Capture the cell that displays the provided text and extract its [X, Y] central coordinate. 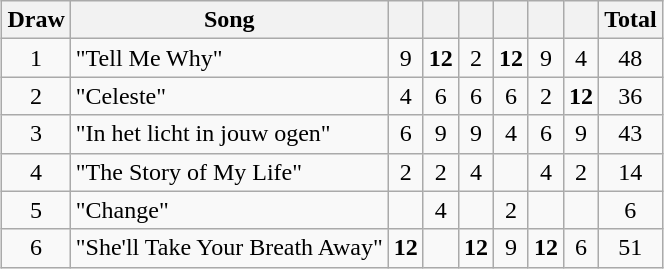
43 [631, 134]
5 [36, 210]
51 [631, 248]
Song [229, 20]
"She'll Take Your Breath Away" [229, 248]
Draw [36, 20]
"Tell Me Why" [229, 58]
3 [36, 134]
"In het licht in jouw ogen" [229, 134]
"The Story of My Life" [229, 172]
"Change" [229, 210]
48 [631, 58]
"Celeste" [229, 96]
36 [631, 96]
1 [36, 58]
Total [631, 20]
14 [631, 172]
